Return the (X, Y) coordinate for the center point of the cell that contains the specified text.  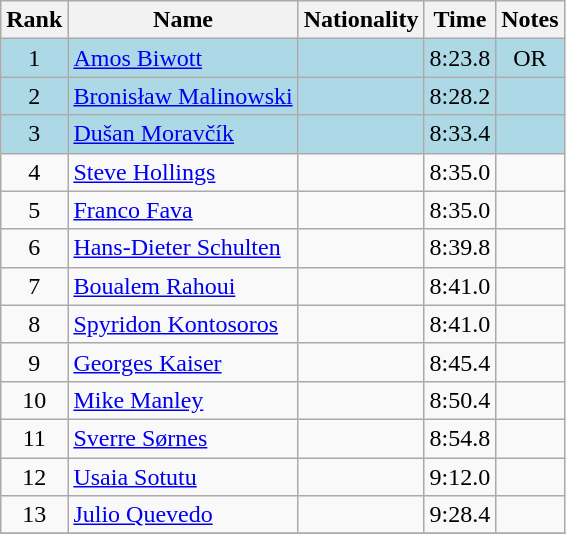
8:28.2 (460, 96)
11 (34, 438)
8:54.8 (460, 438)
Nationality (361, 20)
2 (34, 96)
Sverre Sørnes (183, 438)
7 (34, 286)
6 (34, 248)
Usaia Sotutu (183, 477)
Notes (530, 20)
10 (34, 400)
Boualem Rahoui (183, 286)
Steve Hollings (183, 172)
Georges Kaiser (183, 362)
4 (34, 172)
12 (34, 477)
13 (34, 515)
OR (530, 58)
5 (34, 210)
Time (460, 20)
Mike Manley (183, 400)
Julio Quevedo (183, 515)
1 (34, 58)
9 (34, 362)
Hans-Dieter Schulten (183, 248)
Name (183, 20)
8:45.4 (460, 362)
3 (34, 134)
9:28.4 (460, 515)
Dušan Moravčík (183, 134)
8:50.4 (460, 400)
Franco Fava (183, 210)
8:23.8 (460, 58)
Bronisław Malinowski (183, 96)
8:39.8 (460, 248)
8:33.4 (460, 134)
Amos Biwott (183, 58)
8 (34, 324)
Rank (34, 20)
Spyridon Kontosoros (183, 324)
9:12.0 (460, 477)
